Capture the cell that displays the provided text and extract its [x, y] central coordinate. 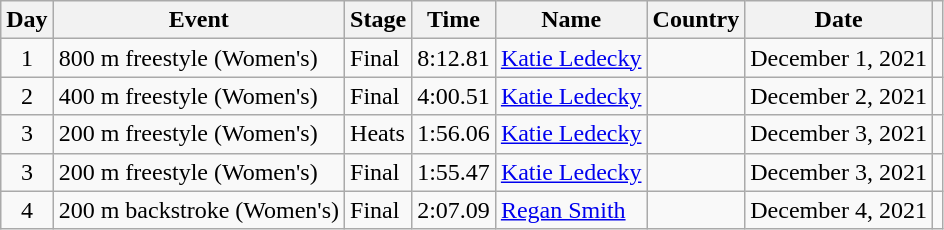
Regan Smith [571, 210]
Stage [378, 20]
Heats [378, 134]
4 [27, 210]
8:12.81 [454, 58]
Event [198, 20]
1:55.47 [454, 172]
800 m freestyle (Women's) [198, 58]
2:07.09 [454, 210]
1:56.06 [454, 134]
Date [839, 20]
1 [27, 58]
400 m freestyle (Women's) [198, 96]
December 4, 2021 [839, 210]
Name [571, 20]
Day [27, 20]
2 [27, 96]
December 2, 2021 [839, 96]
December 1, 2021 [839, 58]
4:00.51 [454, 96]
Country [696, 20]
200 m backstroke (Women's) [198, 210]
Time [454, 20]
